Detect which cell encompasses the target text, then output its [X, Y] center coordinate. 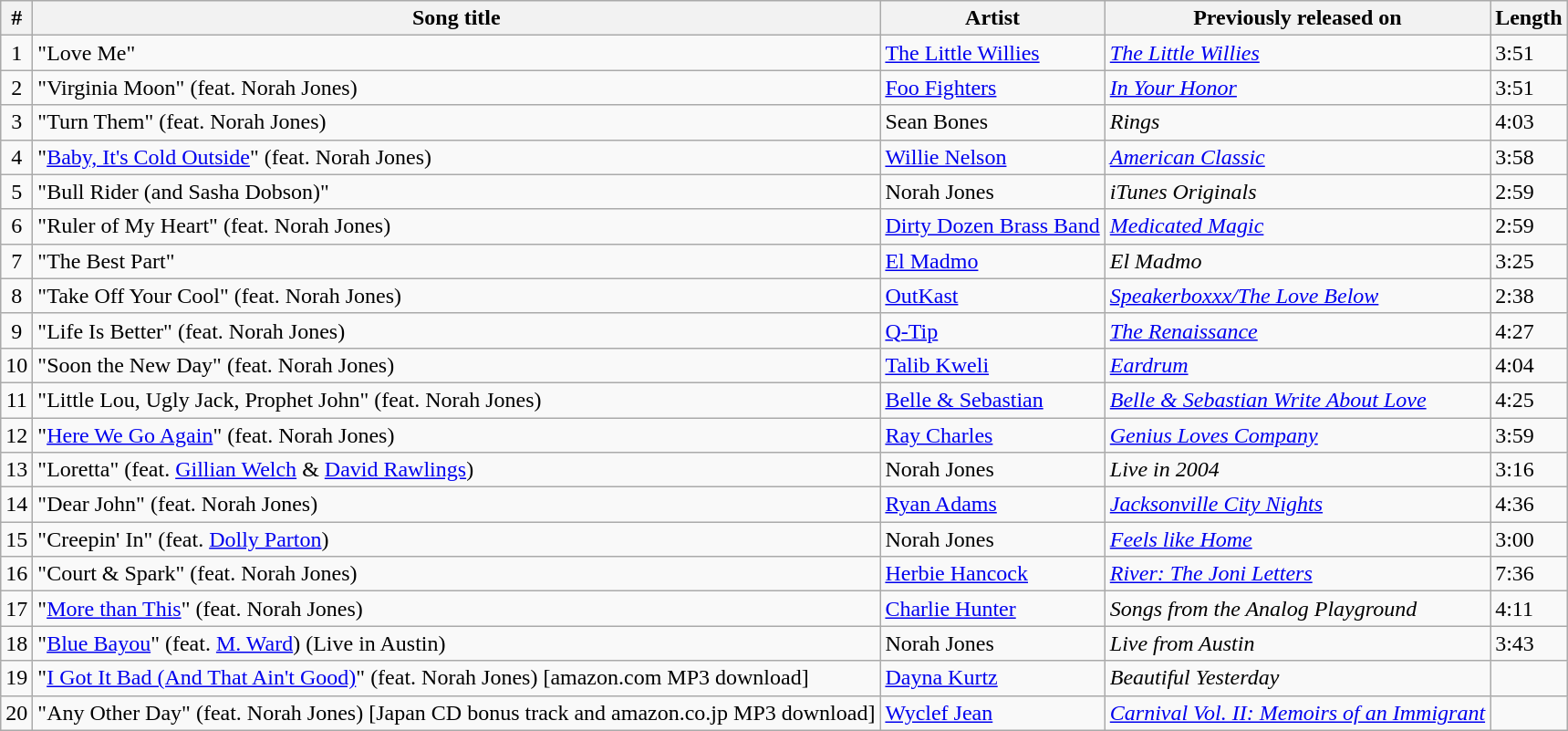
Sean Bones [992, 122]
Q-Tip [992, 330]
Feels like Home [1297, 539]
Wyclef Jean [992, 713]
13 [16, 470]
"Turn Them" (feat. Norah Jones) [456, 122]
"I Got It Bad (And That Ain't Good)" (feat. Norah Jones) [amazon.com MP3 download] [456, 678]
American Classic [1297, 157]
The Renaissance [1297, 330]
5 [16, 192]
Belle & Sebastian Write About Love [1297, 400]
18 [16, 643]
"Creepin' In" (feat. Dolly Parton) [456, 539]
Herbie Hancock [992, 574]
4:11 [1529, 609]
3:25 [1529, 261]
"Little Lou, Ugly Jack, Prophet John" (feat. Norah Jones) [456, 400]
Ray Charles [992, 435]
20 [16, 713]
"The Best Part" [456, 261]
"Soon the New Day" (feat. Norah Jones) [456, 365]
Length [1529, 18]
Artist [992, 18]
4:36 [1529, 505]
15 [16, 539]
"Bull Rider (and Sasha Dobson)" [456, 192]
"Blue Bayou" (feat. M. Ward) (Live in Austin) [456, 643]
"Take Off Your Cool" (feat. Norah Jones) [456, 296]
3:16 [1529, 470]
"Life Is Better" (feat. Norah Jones) [456, 330]
7 [16, 261]
4:25 [1529, 400]
Ryan Adams [992, 505]
2:38 [1529, 296]
Eardrum [1297, 365]
Dirty Dozen Brass Band [992, 226]
4:04 [1529, 365]
"Baby, It's Cold Outside" (feat. Norah Jones) [456, 157]
"Dear John" (feat. Norah Jones) [456, 505]
"Love Me" [456, 53]
"Virginia Moon" (feat. Norah Jones) [456, 88]
Foo Fighters [992, 88]
11 [16, 400]
3 [16, 122]
River: The Joni Letters [1297, 574]
Beautiful Yesterday [1297, 678]
4:03 [1529, 122]
Previously released on [1297, 18]
7:36 [1529, 574]
Speakerboxxx/The Love Below [1297, 296]
Song title [456, 18]
# [16, 18]
Jacksonville City Nights [1297, 505]
"Ruler of My Heart" (feat. Norah Jones) [456, 226]
10 [16, 365]
Rings [1297, 122]
3:59 [1529, 435]
Genius Loves Company [1297, 435]
3:58 [1529, 157]
"More than This" (feat. Norah Jones) [456, 609]
6 [16, 226]
17 [16, 609]
"Here We Go Again" (feat. Norah Jones) [456, 435]
In Your Honor [1297, 88]
16 [16, 574]
12 [16, 435]
Willie Nelson [992, 157]
Talib Kweli [992, 365]
"Any Other Day" (feat. Norah Jones) [Japan CD bonus track and amazon.co.jp MP3 download] [456, 713]
Charlie Hunter [992, 609]
iTunes Originals [1297, 192]
1 [16, 53]
Medicated Magic [1297, 226]
8 [16, 296]
Live from Austin [1297, 643]
3:43 [1529, 643]
9 [16, 330]
"Court & Spark" (feat. Norah Jones) [456, 574]
4:27 [1529, 330]
Belle & Sebastian [992, 400]
2 [16, 88]
19 [16, 678]
Live in 2004 [1297, 470]
3:00 [1529, 539]
Dayna Kurtz [992, 678]
"Loretta" (feat. Gillian Welch & David Rawlings) [456, 470]
OutKast [992, 296]
Carnival Vol. II: Memoirs of an Immigrant [1297, 713]
14 [16, 505]
Songs from the Analog Playground [1297, 609]
4 [16, 157]
